Extract the (X, Y) coordinate from the center of the cell holding the provided text.  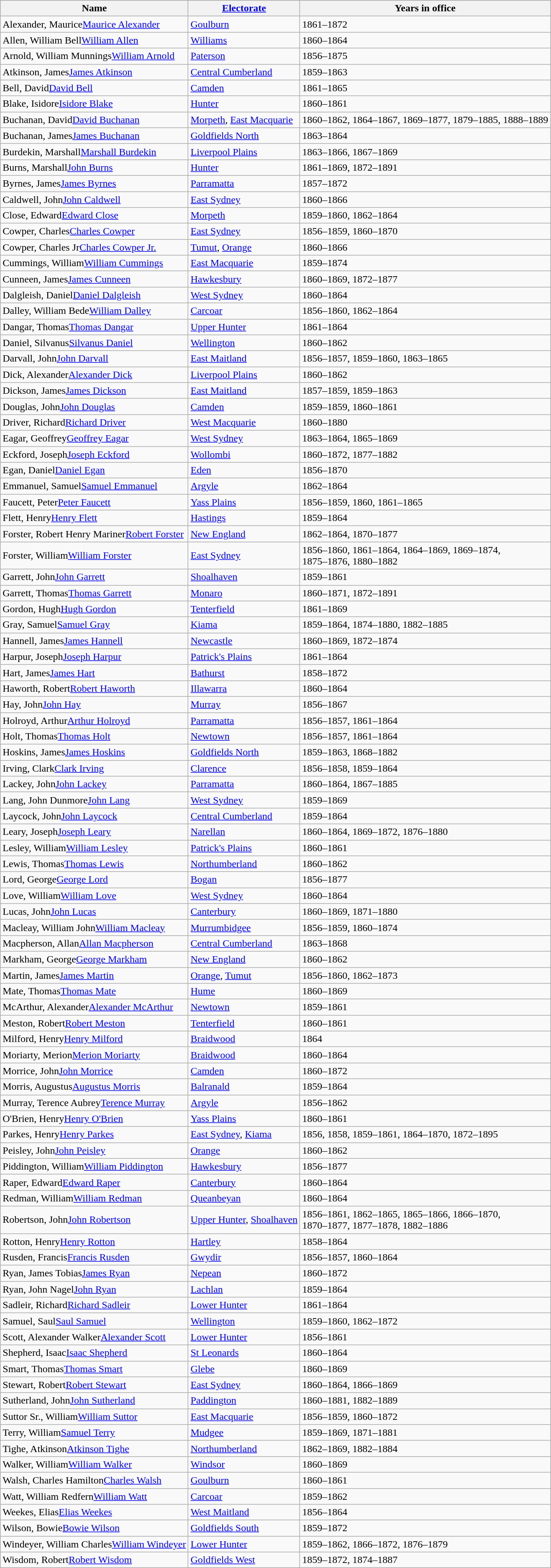
Bathurst (244, 672)
1860–1864, 1869–1872, 1876–1880 (425, 832)
Lucas, JohnJohn Lucas (95, 911)
Murrumbidgee (244, 927)
Egan, DanielDaniel Egan (95, 470)
Cunneen, JamesJames Cunneen (95, 279)
Eden (244, 470)
Gwydir (244, 1257)
Hoskins, JamesJames Hoskins (95, 752)
1857–1872 (425, 183)
Newcastle (244, 641)
1861–1869, 1872–1891 (425, 167)
Emmanuel, SamuelSamuel Emmanuel (95, 486)
Piddington, WilliamWilliam Piddington (95, 1166)
Suttor Sr., WilliamWilliam Suttor (95, 1417)
1862–1864 (425, 486)
Lang, John DunmoreJohn Lang (95, 800)
St Leonards (244, 1353)
1856–1859, 1860–1874 (425, 927)
1856–1858, 1859–1864 (425, 768)
1861–1872 (425, 24)
Samuel, SaulSaul Samuel (95, 1321)
Irving, ClarkClark Irving (95, 768)
Stewart, RobertRobert Stewart (95, 1385)
Burdekin, MarshallMarshall Burdekin (95, 151)
1861–1865 (425, 88)
Walsh, Charles HamiltonCharles Walsh (95, 1480)
Dick, AlexanderAlexander Dick (95, 375)
Sadleir, RichardRichard Sadleir (95, 1305)
Narellan (244, 832)
1863–1868 (425, 943)
Daniel, SilvanusSilvanus Daniel (95, 343)
Clarence (244, 768)
1856–1857, 1859–1860, 1863–1865 (425, 359)
Driver, RichardRichard Driver (95, 422)
1860–1864, 1866–1869 (425, 1385)
Redman, WilliamWilliam Redman (95, 1198)
1856–1861 (425, 1337)
Meston, RobertRobert Meston (95, 1023)
Close, EdwardEdward Close (95, 216)
Paddington (244, 1401)
Goldfields West (244, 1560)
Gray, SamuelSamuel Gray (95, 625)
1856–1875 (425, 56)
Orange (244, 1150)
Ryan, John NagelJohn Ryan (95, 1289)
Murray (244, 704)
Nepean (244, 1273)
1856–1860, 1862–1873 (425, 975)
1859–1863, 1868–1882 (425, 752)
1859–1872 (425, 1528)
Lachlan (244, 1289)
1860–1869, 1872–1877 (425, 279)
1856–1859, 1860–1872 (425, 1417)
Glebe (244, 1369)
1860–1880 (425, 422)
Moriarty, MerionMerion Moriarty (95, 1055)
Morpeth, East Macquarie (244, 120)
Caldwell, JohnJohn Caldwell (95, 200)
Holt, ThomasThomas Holt (95, 737)
1859–1859, 1860–1861 (425, 406)
Buchanan, DavidDavid Buchanan (95, 120)
Orange, Tumut (244, 975)
1859–1862, 1866–1872, 1876–1879 (425, 1544)
1860–1872, 1877–1882 (425, 454)
Dalgleish, DanielDaniel Dalgleish (95, 295)
Macpherson, AllanAllan Macpherson (95, 943)
1863–1866, 1867–1869 (425, 151)
Faucett, PeterPeter Faucett (95, 502)
Wollombi (244, 454)
Hay, JohnJohn Hay (95, 704)
1859–1860, 1862–1864 (425, 216)
Dalley, William BedeWilliam Dalley (95, 311)
1859–1869 (425, 800)
Cowper, Charles JrCharles Cowper Jr. (95, 247)
1859–1869, 1871–1881 (425, 1432)
Lackey, JohnJohn Lackey (95, 784)
1861–1869 (425, 609)
Smart, ThomasThomas Smart (95, 1369)
Rotton, HenryHenry Rotton (95, 1242)
1859–1862 (425, 1496)
Forster, WilliamWilliam Forster (95, 556)
Hume (244, 991)
1856–1862 (425, 1103)
Goldfields South (244, 1528)
Atkinson, JamesJames Atkinson (95, 72)
Sutherland, JohnJohn Sutherland (95, 1401)
Lewis, ThomasThomas Lewis (95, 864)
Markham, GeorgeGeorge Markham (95, 959)
Upper Hunter, Shoalhaven (244, 1219)
Windsor (244, 1464)
Haworth, RobertRobert Haworth (95, 688)
McArthur, AlexanderAlexander McArthur (95, 1007)
1856–1857, 1860–1864 (425, 1257)
1856–1867 (425, 704)
Upper Hunter (244, 327)
Hastings (244, 518)
Lesley, WilliamWilliam Lesley (95, 848)
Holroyd, ArthurArthur Holroyd (95, 720)
Ryan, James TobiasJames Ryan (95, 1273)
Leary, JosephJoseph Leary (95, 832)
1860–1871, 1872–1891 (425, 593)
Paterson (244, 56)
Alexander, MauriceMaurice Alexander (95, 24)
Burns, MarshallJohn Burns (95, 167)
Tighe, AtkinsonAtkinson Tighe (95, 1448)
1856–1859, 1860, 1861–1865 (425, 502)
Eckford, JosephJoseph Eckford (95, 454)
Laycock, JohnJohn Laycock (95, 816)
1860–1869, 1871–1880 (425, 911)
1856–1870 (425, 470)
1858–1864 (425, 1242)
Martin, JamesJames Martin (95, 975)
Wisdom, RobertRobert Wisdom (95, 1560)
Watt, William RedfernWilliam Watt (95, 1496)
Terry, WilliamSamuel Terry (95, 1432)
1864 (425, 1039)
Years in office (425, 8)
Love, WilliamWilliam Love (95, 896)
Weekes, EliasElias Weekes (95, 1512)
West Maitland (244, 1512)
West Macquarie (244, 422)
1856–1860, 1862–1864 (425, 311)
Cummings, WilliamWilliam Cummings (95, 263)
Parkes, HenryHenry Parkes (95, 1134)
1856–1864 (425, 1512)
1863–1864 (425, 136)
1859–1874 (425, 263)
Garrett, ThomasThomas Garrett (95, 593)
Raper, EdwardEdward Raper (95, 1182)
Milford, HenryHenry Milford (95, 1039)
Bell, DavidDavid Bell (95, 88)
Hartley (244, 1242)
Gordon, HughHugh Gordon (95, 609)
Windeyer, William CharlesWilliam Windeyer (95, 1544)
Douglas, JohnJohn Douglas (95, 406)
1858–1872 (425, 672)
Monaro (244, 593)
Buchanan, JamesJames Buchanan (95, 136)
Dickson, JamesJames Dickson (95, 390)
Name (95, 8)
Electorate (244, 8)
1860–1869, 1872–1874 (425, 641)
Byrnes, JamesJames Byrnes (95, 183)
1860–1864, 1867–1885 (425, 784)
Robertson, JohnJohn Robertson (95, 1219)
Lord, GeorgeGeorge Lord (95, 880)
1860–1881, 1882–1889 (425, 1401)
Tumut, Orange (244, 247)
1859–1864, 1874–1880, 1882–1885 (425, 625)
1856–1860, 1861–1864, 1864–1869, 1869–1874,1875–1876, 1880–1882 (425, 556)
Rusden, FrancisFrancis Rusden (95, 1257)
Walker, WilliamWilliam Walker (95, 1464)
Allen, William BellWilliam Allen (95, 40)
Arnold, William MunningsWilliam Arnold (95, 56)
Morrice, JohnJohn Morrice (95, 1071)
Macleay, William JohnWilliam Macleay (95, 927)
1856–1861, 1862–1865, 1865–1866, 1866–1870,1870–1877, 1877–1878, 1882–1886 (425, 1219)
Illawarra (244, 688)
1863–1864, 1865–1869 (425, 438)
Mate, ThomasThomas Mate (95, 991)
Eagar, GeoffreyGeoffrey Eagar (95, 438)
Bogan (244, 880)
Williams (244, 40)
Cowper, CharlesCharles Cowper (95, 231)
Morpeth (244, 216)
East Sydney, Kiama (244, 1134)
1862–1864, 1870–1877 (425, 534)
Forster, Robert Henry MarinerRobert Forster (95, 534)
1856, 1858, 1859–1861, 1864–1870, 1872–1895 (425, 1134)
Shepherd, IsaacIsaac Shepherd (95, 1353)
Queanbeyan (244, 1198)
Peisley, JohnJohn Peisley (95, 1150)
Garrett, JohnJohn Garrett (95, 577)
1856–1859, 1860–1870 (425, 231)
Shoalhaven (244, 577)
Murray, Terence AubreyTerence Murray (95, 1103)
1860–1862, 1864–1867, 1869–1877, 1879–1885, 1888–1889 (425, 120)
Darvall, JohnJohn Darvall (95, 359)
Hart, JamesJames Hart (95, 672)
Wilson, BowieBowie Wilson (95, 1528)
Dangar, ThomasThomas Dangar (95, 327)
Kiama (244, 625)
Balranald (244, 1087)
Flett, HenryHenry Flett (95, 518)
Harpur, JosephJoseph Harpur (95, 657)
1859–1872, 1874–1887 (425, 1560)
Morris, AugustusAugustus Morris (95, 1087)
1859–1860, 1862–1872 (425, 1321)
1862–1869, 1882–1884 (425, 1448)
1857–1859, 1859–1863 (425, 390)
Hannell, JamesJames Hannell (95, 641)
O'Brien, HenryHenry O'Brien (95, 1119)
Mudgee (244, 1432)
Scott, Alexander WalkerAlexander Scott (95, 1337)
1859–1863 (425, 72)
Blake, IsidoreIsidore Blake (95, 104)
